Detect which cell encompasses the target text, then output its (x, y) center coordinate. 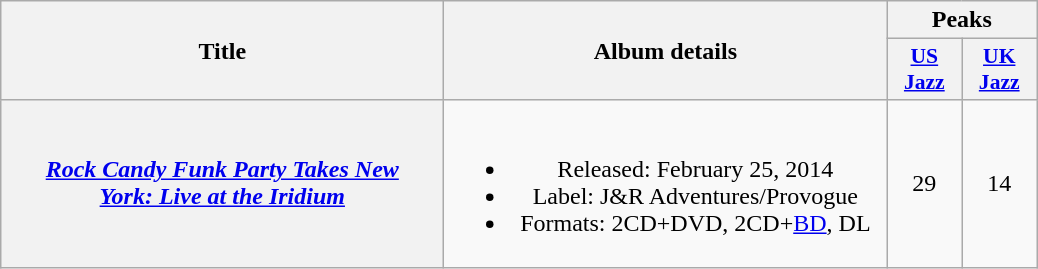
Rock Candy Funk Party Takes NewYork: Live at the Iridium (222, 184)
Title (222, 50)
USJazz (924, 70)
29 (924, 184)
Album details (666, 50)
14 (1000, 184)
Released: February 25, 2014Label: J&R Adventures/ProvogueFormats: 2CD+DVD, 2CD+BD, DL (666, 184)
UKJazz (1000, 70)
Peaks (962, 20)
